For the text-containing cell, return its midpoint in (X, Y) coordinate format. 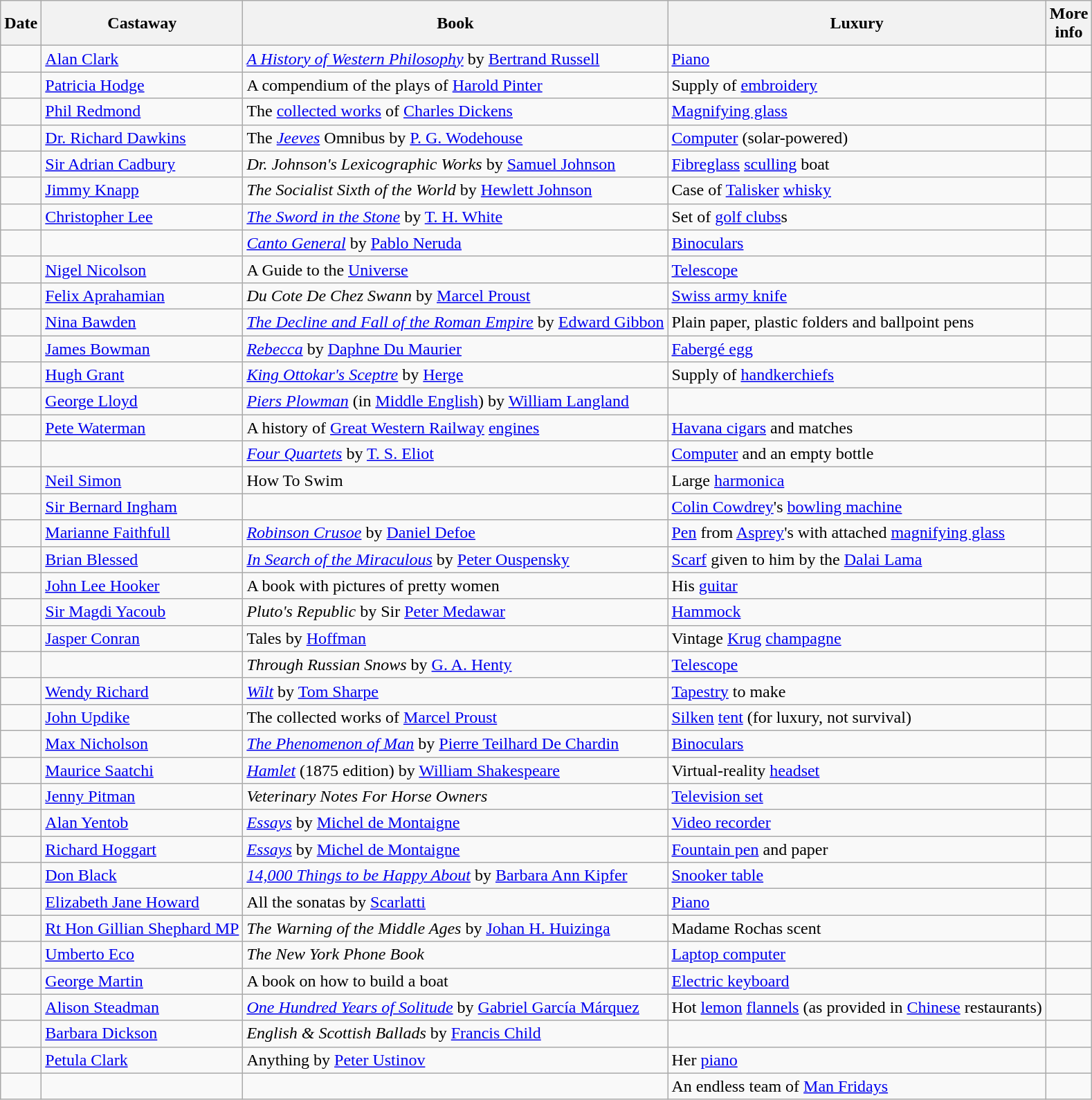
Computer and an empty bottle (857, 454)
Phil Redmond (143, 111)
Set of golf clubss (857, 217)
Large harmonica (857, 480)
In Search of the Miraculous by Peter Ouspensky (455, 559)
Sir Magdi Yacoub (143, 612)
The Socialist Sixth of the World by Hewlett Johnson (455, 190)
Four Quartets by T. S. Eliot (455, 454)
Tales by Hoffman (455, 638)
Video recorder (857, 823)
Swiss army knife (857, 296)
Nina Bawden (143, 322)
Fountain pen and paper (857, 849)
The Jeeves Omnibus by P. G. Wodehouse (455, 138)
Rt Hon Gillian Shephard MP (143, 928)
George Lloyd (143, 402)
Supply of handkerchiefs (857, 375)
Richard Hoggart (143, 849)
Wendy Richard (143, 691)
Jimmy Knapp (143, 190)
Fabergé egg (857, 348)
Plain paper, plastic folders and ballpoint pens (857, 322)
King Ottokar's Sceptre by Herge (455, 375)
Her piano (857, 1060)
Vintage Krug champagne (857, 638)
Case of Talisker whisky (857, 190)
Petula Clark (143, 1060)
Canto General by Pablo Neruda (455, 243)
Pete Waterman (143, 428)
Madame Rochas scent (857, 928)
Fibreglass sculling boat (857, 164)
14,000 Things to be Happy About by Barbara Ann Kipfer (455, 876)
Robinson Crusoe by Daniel Defoe (455, 533)
John Updike (143, 717)
Patricia Hodge (143, 85)
Book (455, 24)
Colin Cowdrey's bowling machine (857, 507)
Dr. Richard Dawkins (143, 138)
Date (21, 24)
Sir Bernard Ingham (143, 507)
Snooker table (857, 876)
Alan Clark (143, 59)
A history of Great Western Railway engines (455, 428)
Virtual-reality headset (857, 770)
A History of Western Philosophy by Bertrand Russell (455, 59)
Luxury (857, 24)
Piers Plowman (in Middle English) by William Langland (455, 402)
Hot lemon flannels (as provided in Chinese restaurants) (857, 1007)
Don Black (143, 876)
The Phenomenon of Man by Pierre Teilhard De Chardin (455, 743)
Through Russian Snows by G. A. Henty (455, 665)
Anything by Peter Ustinov (455, 1060)
The New York Phone Book (455, 955)
Elizabeth Jane Howard (143, 902)
Barbara Dickson (143, 1034)
Wilt by Tom Sharpe (455, 691)
A compendium of the plays of Harold Pinter (455, 85)
A book on how to build a boat (455, 981)
English & Scottish Ballads by Francis Child (455, 1034)
Alan Yentob (143, 823)
Umberto Eco (143, 955)
George Martin (143, 981)
Neil Simon (143, 480)
One Hundred Years of Solitude by Gabriel García Márquez (455, 1007)
All the sonatas by Scarlatti (455, 902)
Laptop computer (857, 955)
The Sword in the Stone by T. H. White (455, 217)
Jasper Conran (143, 638)
Computer (solar-powered) (857, 138)
James Bowman (143, 348)
Magnifying glass (857, 111)
Felix Aprahamian (143, 296)
Christopher Lee (143, 217)
Veterinary Notes For Horse Owners (455, 797)
Tapestry to make (857, 691)
The collected works of Marcel Proust (455, 717)
Moreinfo (1068, 24)
Hammock (857, 612)
Havana cigars and matches (857, 428)
Jenny Pitman (143, 797)
Marianne Faithfull (143, 533)
The Decline and Fall of the Roman Empire by Edward Gibbon (455, 322)
John Lee Hooker (143, 586)
Maurice Saatchi (143, 770)
Supply of embroidery (857, 85)
A Guide to the Universe (455, 269)
How To Swim (455, 480)
Television set (857, 797)
Du Cote De Chez Swann by Marcel Proust (455, 296)
A book with pictures of pretty women (455, 586)
The collected works of Charles Dickens (455, 111)
Max Nicholson (143, 743)
Electric keyboard (857, 981)
Hugh Grant (143, 375)
Silken tent (for luxury, not survival) (857, 717)
The Warning of the Middle Ages by Johan H. Huizinga (455, 928)
Brian Blessed (143, 559)
Scarf given to him by the Dalai Lama (857, 559)
Rebecca by Daphne Du Maurier (455, 348)
His guitar (857, 586)
Sir Adrian Cadbury (143, 164)
An endless team of Man Fridays (857, 1086)
Pluto's Republic by Sir Peter Medawar (455, 612)
Alison Steadman (143, 1007)
Pen from Asprey's with attached magnifying glass (857, 533)
Castaway (143, 24)
Dr. Johnson's Lexicographic Works by Samuel Johnson (455, 164)
Hamlet (1875 edition) by William Shakespeare (455, 770)
Nigel Nicolson (143, 269)
